Extract the (x, y) coordinate from the center of the cell holding the provided text.  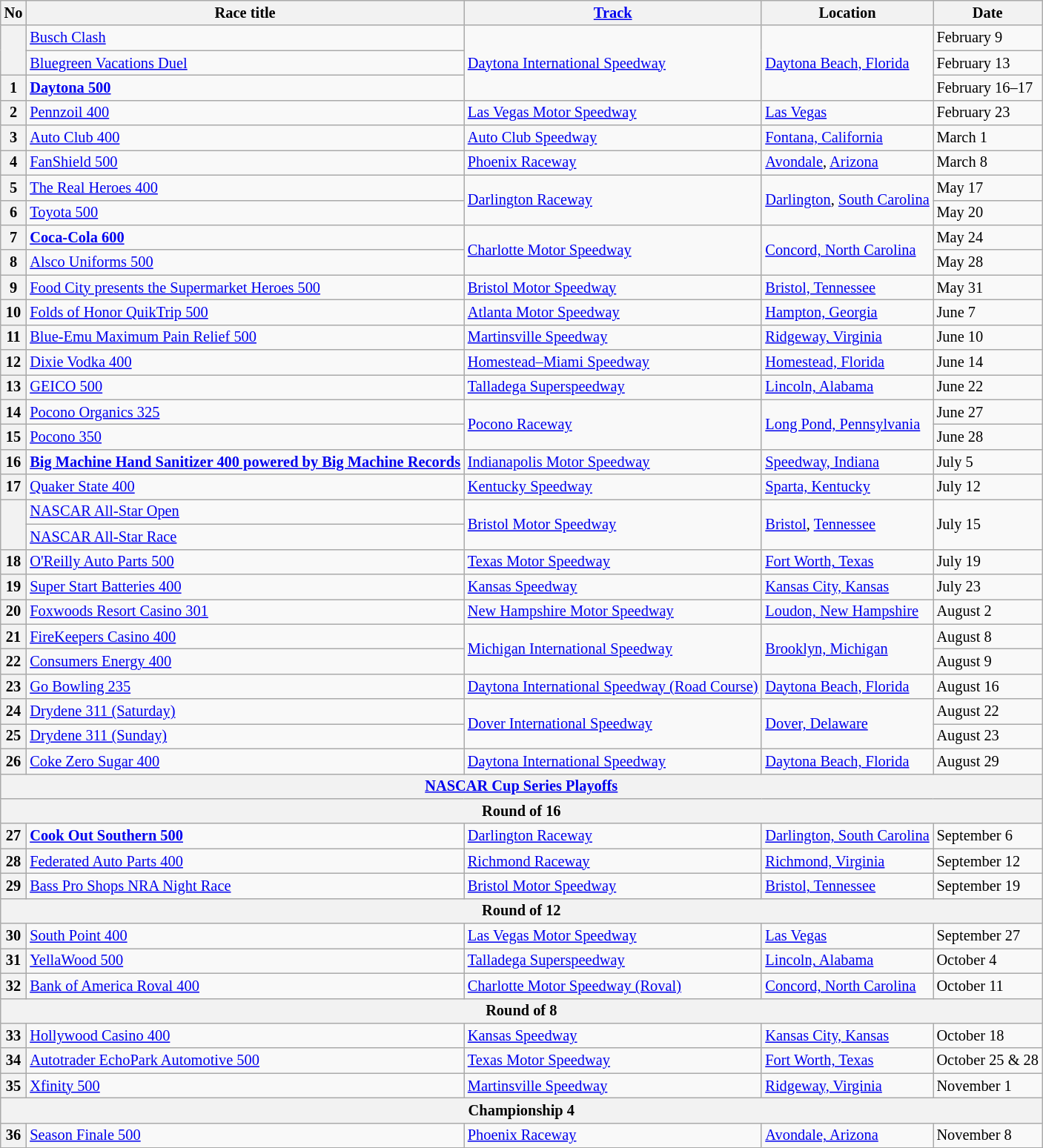
February 13 (987, 63)
July 23 (987, 586)
Sparta, Kentucky (847, 487)
Kentucky Speedway (613, 487)
FireKeepers Casino 400 (245, 637)
February 16–17 (987, 87)
November 8 (987, 1135)
16 (13, 462)
1 (13, 87)
35 (13, 1086)
Folds of Honor QuikTrip 500 (245, 312)
31 (13, 960)
Federated Auto Parts 400 (245, 861)
Bank of America Roval 400 (245, 986)
Auto Club Speedway (613, 138)
24 (13, 711)
GEICO 500 (245, 387)
21 (13, 637)
Hampton, Georgia (847, 312)
3 (13, 138)
June 28 (987, 437)
Charlotte Motor Speedway (Roval) (613, 986)
Auto Club 400 (245, 138)
Pocono 350 (245, 437)
May 28 (987, 262)
9 (13, 288)
Bluegreen Vacations Duel (245, 63)
Atlanta Motor Speedway (613, 312)
October 25 & 28 (987, 1061)
Richmond, Virginia (847, 861)
25 (13, 736)
Pocono Organics 325 (245, 412)
Go Bowling 235 (245, 686)
Michigan International Speedway (613, 649)
October 11 (987, 986)
Loudon, New Hampshire (847, 611)
Food City presents the Supermarket Heroes 500 (245, 288)
Dixie Vodka 400 (245, 362)
22 (13, 661)
South Point 400 (245, 936)
Alsco Uniforms 500 (245, 262)
May 31 (987, 288)
5 (13, 188)
Dover International Speedway (613, 723)
7 (13, 237)
May 17 (987, 188)
Dover, Delaware (847, 723)
August 16 (987, 686)
Fontana, California (847, 138)
Drydene 311 (Saturday) (245, 711)
February 9 (987, 38)
July 5 (987, 462)
June 27 (987, 412)
Round of 8 (522, 1011)
YellaWood 500 (245, 960)
FanShield 500 (245, 162)
29 (13, 886)
May 24 (987, 237)
26 (13, 761)
28 (13, 861)
17 (13, 487)
September 19 (987, 886)
Consumers Energy 400 (245, 661)
Busch Clash (245, 38)
Season Finale 500 (245, 1135)
O'Reilly Auto Parts 500 (245, 562)
Xfinity 500 (245, 1086)
June 10 (987, 337)
Coca-Cola 600 (245, 237)
July 19 (987, 562)
Indianapolis Motor Speedway (613, 462)
Super Start Batteries 400 (245, 586)
Brooklyn, Michigan (847, 649)
15 (13, 437)
August 2 (987, 611)
Track (613, 13)
11 (13, 337)
Toyota 500 (245, 213)
Charlotte Motor Speedway (613, 249)
July 12 (987, 487)
23 (13, 686)
Long Pond, Pennsylvania (847, 424)
June 22 (987, 387)
10 (13, 312)
Pocono Raceway (613, 424)
March 8 (987, 162)
August 23 (987, 736)
Daytona 500 (245, 87)
Blue-Emu Maximum Pain Relief 500 (245, 337)
Speedway, Indiana (847, 462)
Date (987, 13)
August 22 (987, 711)
NASCAR Cup Series Playoffs (522, 786)
No (13, 13)
Richmond Raceway (613, 861)
February 23 (987, 113)
October 4 (987, 960)
Big Machine Hand Sanitizer 400 powered by Big Machine Records (245, 462)
14 (13, 412)
Hollywood Casino 400 (245, 1035)
Foxwoods Resort Casino 301 (245, 611)
Quaker State 400 (245, 487)
September 27 (987, 936)
19 (13, 586)
34 (13, 1061)
32 (13, 986)
33 (13, 1035)
November 1 (987, 1086)
30 (13, 936)
August 8 (987, 637)
June 7 (987, 312)
27 (13, 836)
Round of 12 (522, 911)
Bass Pro Shops NRA Night Race (245, 886)
Coke Zero Sugar 400 (245, 761)
The Real Heroes 400 (245, 188)
Drydene 311 (Sunday) (245, 736)
Homestead, Florida (847, 362)
13 (13, 387)
6 (13, 213)
NASCAR All-Star Race (245, 537)
36 (13, 1135)
September 12 (987, 861)
May 20 (987, 213)
4 (13, 162)
Championship 4 (522, 1110)
Cook Out Southern 500 (245, 836)
12 (13, 362)
March 1 (987, 138)
NASCAR All-Star Open (245, 511)
July 15 (987, 523)
August 29 (987, 761)
8 (13, 262)
September 6 (987, 836)
2 (13, 113)
Location (847, 13)
Pennzoil 400 (245, 113)
Round of 16 (522, 811)
Autotrader EchoPark Automotive 500 (245, 1061)
20 (13, 611)
Race title (245, 13)
October 18 (987, 1035)
New Hampshire Motor Speedway (613, 611)
Daytona International Speedway (Road Course) (613, 686)
June 14 (987, 362)
August 9 (987, 661)
18 (13, 562)
Homestead–Miami Speedway (613, 362)
